Return the [x, y] coordinate for the center point of the cell that contains the specified text.  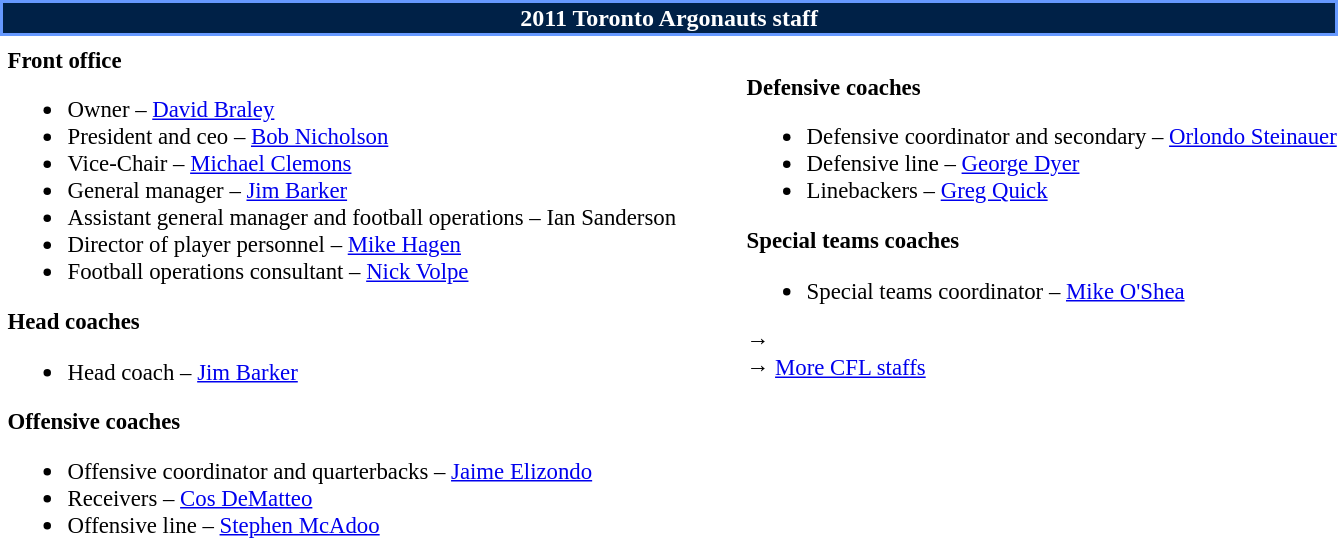
2011 Toronto Argonauts staff [669, 18]
